Return the [X, Y] coordinate for the center point of the cell that contains the specified text.  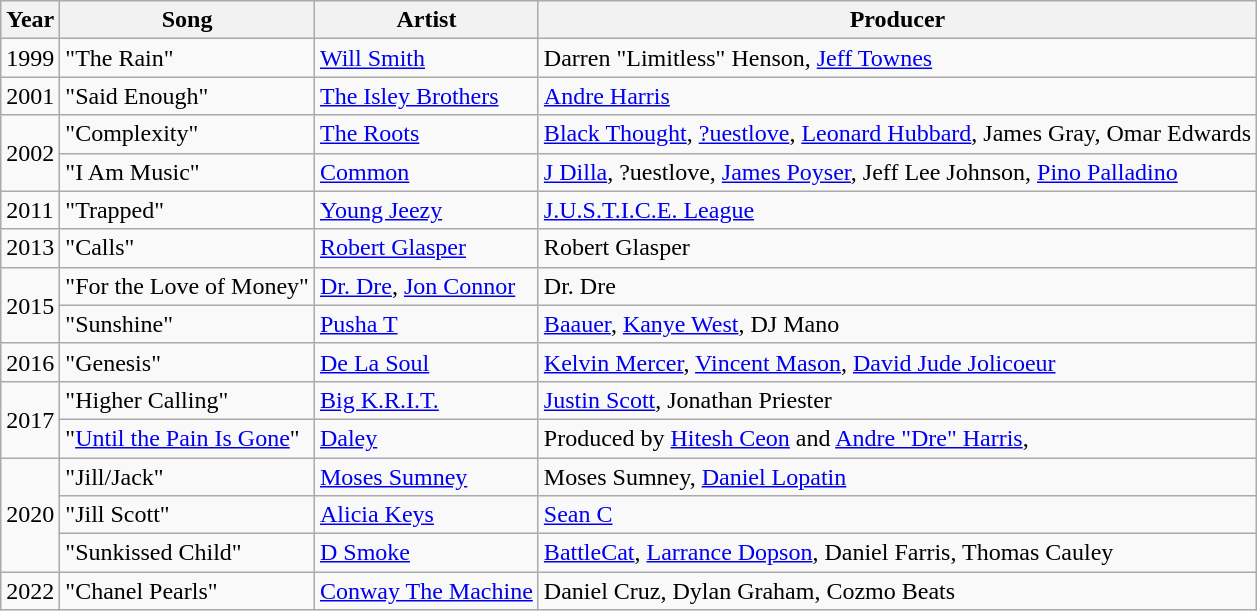
2017 [30, 419]
"Said Enough" [188, 96]
"I Am Music" [188, 172]
"Sunkissed Child" [188, 553]
1999 [30, 58]
Baauer, Kanye West, DJ Mano [897, 324]
The Isley Brothers [426, 96]
Big K.R.I.T. [426, 400]
Producer [897, 20]
"The Rain" [188, 58]
Conway The Machine [426, 591]
2002 [30, 153]
"Chanel Pearls" [188, 591]
D Smoke [426, 553]
Moses Sumney [426, 477]
2022 [30, 591]
Dr. Dre [897, 286]
Dr. Dre, Jon Connor [426, 286]
Pusha T [426, 324]
Moses Sumney, Daniel Lopatin [897, 477]
Artist [426, 20]
Daley [426, 438]
"Until the Pain Is Gone" [188, 438]
"Complexity" [188, 134]
Produced by Hitesh Ceon and Andre "Dre" Harris, [897, 438]
"Higher Calling" [188, 400]
2011 [30, 210]
"Jill/Jack" [188, 477]
Darren "Limitless" Henson, Jeff Townes [897, 58]
"Calls" [188, 248]
Common [426, 172]
BattleCat, Larrance Dopson, Daniel Farris, Thomas Cauley [897, 553]
Daniel Cruz, Dylan Graham, Cozmo Beats [897, 591]
Alicia Keys [426, 515]
2015 [30, 305]
2013 [30, 248]
The Roots [426, 134]
"Jill Scott" [188, 515]
2001 [30, 96]
"Sunshine" [188, 324]
Kelvin Mercer, Vincent Mason, David Jude Jolicoeur [897, 362]
2020 [30, 515]
Year [30, 20]
2016 [30, 362]
Young Jeezy [426, 210]
Song [188, 20]
"For the Love of Money" [188, 286]
"Genesis" [188, 362]
Sean C [897, 515]
De La Soul [426, 362]
Andre Harris [897, 96]
J Dilla, ?uestlove, James Poyser, Jeff Lee Johnson, Pino Palladino [897, 172]
"Trapped" [188, 210]
Black Thought, ?uestlove, Leonard Hubbard, James Gray, Omar Edwards [897, 134]
Will Smith [426, 58]
J.U.S.T.I.C.E. League [897, 210]
Justin Scott, Jonathan Priester [897, 400]
